For the text-containing cell, return its midpoint in [X, Y] coordinate format. 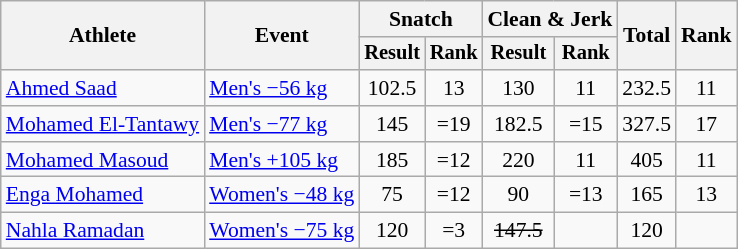
405 [646, 160]
220 [518, 160]
165 [646, 195]
=3 [454, 231]
Enga Mohamed [102, 195]
=19 [454, 124]
327.5 [646, 124]
130 [518, 88]
185 [392, 160]
Women's −48 kg [282, 195]
Athlete [102, 36]
Snatch [420, 19]
Clean & Jerk [550, 19]
=13 [586, 195]
Total [646, 36]
=15 [586, 124]
Mohamed El-Tantawy [102, 124]
90 [518, 195]
17 [706, 124]
Nahla Ramadan [102, 231]
Men's +105 kg [282, 160]
232.5 [646, 88]
Mohamed Masoud [102, 160]
147.5 [518, 231]
145 [392, 124]
Event [282, 36]
Men's −77 kg [282, 124]
182.5 [518, 124]
Ahmed Saad [102, 88]
75 [392, 195]
102.5 [392, 88]
Women's −75 kg [282, 231]
Men's −56 kg [282, 88]
